Return [X, Y] of the center of cell containing provided text 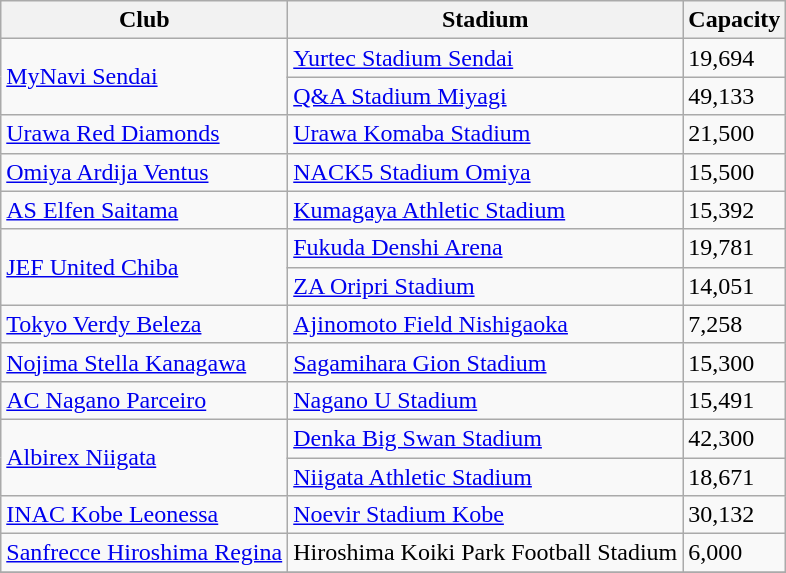
Tokyo Verdy Beleza [144, 324]
AC Nagano Parceiro [144, 400]
Club [144, 20]
Sanfrecce Hiroshima Regina [144, 553]
7,258 [734, 324]
AS Elfen Saitama [144, 210]
15,392 [734, 210]
Urawa Komaba Stadium [486, 134]
15,300 [734, 362]
Nagano U Stadium [486, 400]
Noevir Stadium Kobe [486, 515]
30,132 [734, 515]
Nojima Stella Kanagawa [144, 362]
49,133 [734, 96]
14,051 [734, 286]
Urawa Red Diamonds [144, 134]
Yurtec Stadium Sendai [486, 58]
INAC Kobe Leonessa [144, 515]
Kumagaya Athletic Stadium [486, 210]
Fukuda Denshi Arena [486, 248]
Hiroshima Koiki Park Football Stadium [486, 553]
19,694 [734, 58]
MyNavi Sendai [144, 77]
Omiya Ardija Ventus [144, 172]
Ajinomoto Field Nishigaoka [486, 324]
Q&A Stadium Miyagi [486, 96]
15,500 [734, 172]
Albirex Niigata [144, 457]
Denka Big Swan Stadium [486, 438]
JEF United Chiba [144, 267]
18,671 [734, 477]
NACK5 Stadium Omiya [486, 172]
21,500 [734, 134]
Niigata Athletic Stadium [486, 477]
Capacity [734, 20]
19,781 [734, 248]
42,300 [734, 438]
6,000 [734, 553]
Stadium [486, 20]
ZA Oripri Stadium [486, 286]
Sagamihara Gion Stadium [486, 362]
15,491 [734, 400]
